Return [x, y] of the center of cell containing provided text 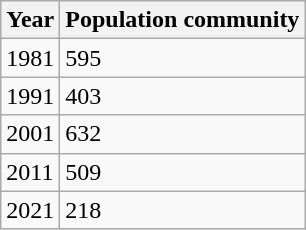
Year [30, 20]
632 [182, 134]
595 [182, 58]
2011 [30, 172]
2001 [30, 134]
2021 [30, 210]
1991 [30, 96]
403 [182, 96]
1981 [30, 58]
Population community [182, 20]
509 [182, 172]
218 [182, 210]
